Determine the [x, y] coordinate at the center of the cell enclosing the given text.  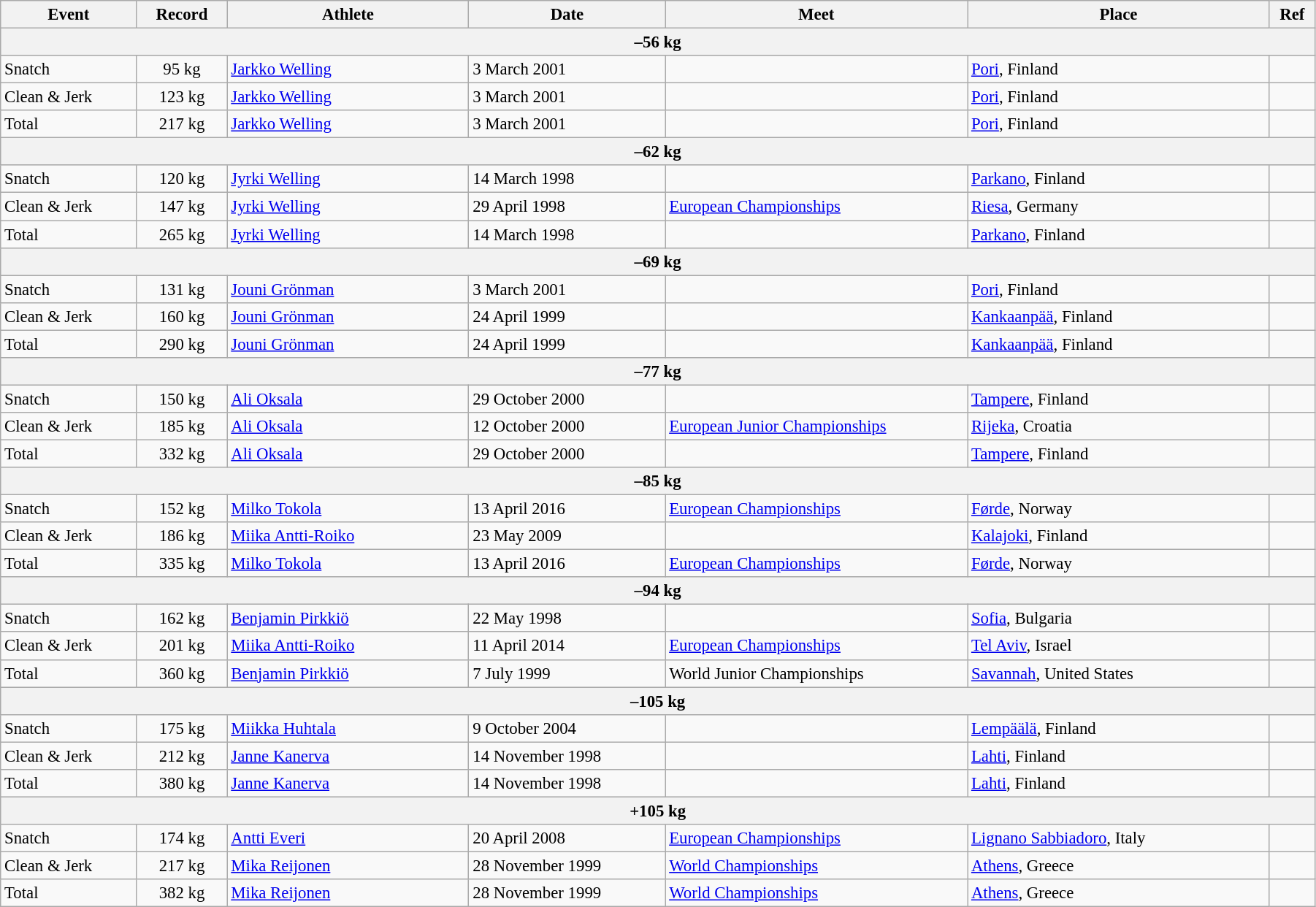
120 kg [182, 179]
131 kg [182, 289]
Athlete [348, 15]
+105 kg [658, 811]
–77 kg [658, 372]
Tel Aviv, Israel [1119, 646]
Savannah, United States [1119, 673]
–94 kg [658, 591]
23 May 2009 [567, 536]
335 kg [182, 564]
29 April 1998 [567, 207]
Rijeka, Croatia [1119, 426]
World Junior Championships [816, 673]
11 April 2014 [567, 646]
7 July 1999 [567, 673]
175 kg [182, 728]
212 kg [182, 756]
332 kg [182, 453]
201 kg [182, 646]
380 kg [182, 784]
162 kg [182, 619]
123 kg [182, 97]
147 kg [182, 207]
185 kg [182, 426]
160 kg [182, 316]
265 kg [182, 234]
152 kg [182, 509]
186 kg [182, 536]
Lempäälä, Finland [1119, 728]
382 kg [182, 893]
9 October 2004 [567, 728]
Event [69, 15]
Ref [1292, 15]
12 October 2000 [567, 426]
Miikka Huhtala [348, 728]
Kalajoki, Finland [1119, 536]
European Junior Championships [816, 426]
Place [1119, 15]
360 kg [182, 673]
Lignano Sabbiadoro, Italy [1119, 838]
–85 kg [658, 481]
95 kg [182, 69]
290 kg [182, 344]
–69 kg [658, 261]
22 May 1998 [567, 619]
Riesa, Germany [1119, 207]
Meet [816, 15]
20 April 2008 [567, 838]
Date [567, 15]
Antti Everi [348, 838]
Record [182, 15]
150 kg [182, 399]
–62 kg [658, 152]
–105 kg [658, 701]
–56 kg [658, 42]
174 kg [182, 838]
Sofia, Bulgaria [1119, 619]
